From the cell containing the given text, extract its center point as (x, y) coordinate. 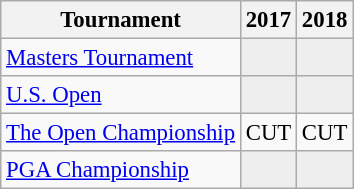
The Open Championship (121, 133)
Masters Tournament (121, 58)
2017 (268, 20)
2018 (325, 20)
Tournament (121, 20)
U.S. Open (121, 95)
PGA Championship (121, 170)
